Pinpoint the cell where the given text exists, returning its (X, Y) midpoint coordinate. 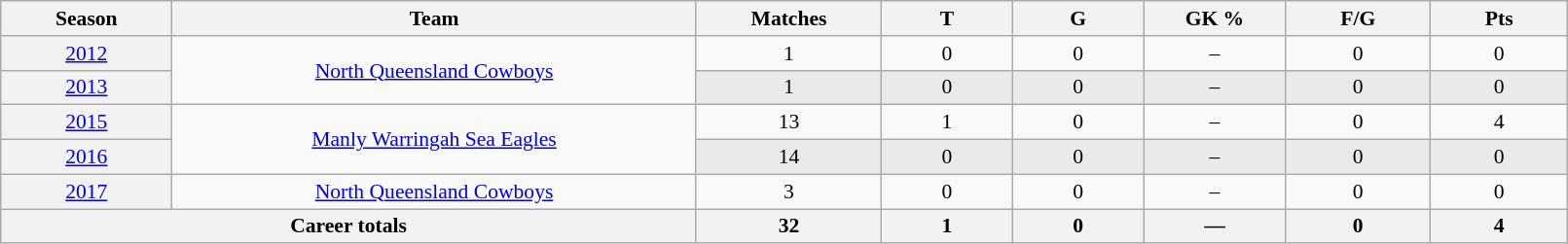
2016 (87, 157)
14 (788, 157)
Pts (1499, 18)
Team (434, 18)
2017 (87, 192)
2012 (87, 53)
2015 (87, 122)
Career totals (348, 227)
Manly Warringah Sea Eagles (434, 140)
3 (788, 192)
13 (788, 122)
32 (788, 227)
G (1078, 18)
T (948, 18)
— (1215, 227)
Season (87, 18)
Matches (788, 18)
GK % (1215, 18)
2013 (87, 87)
F/G (1358, 18)
